Search for the cell housing the specified text and yield its (X, Y) center coordinate. 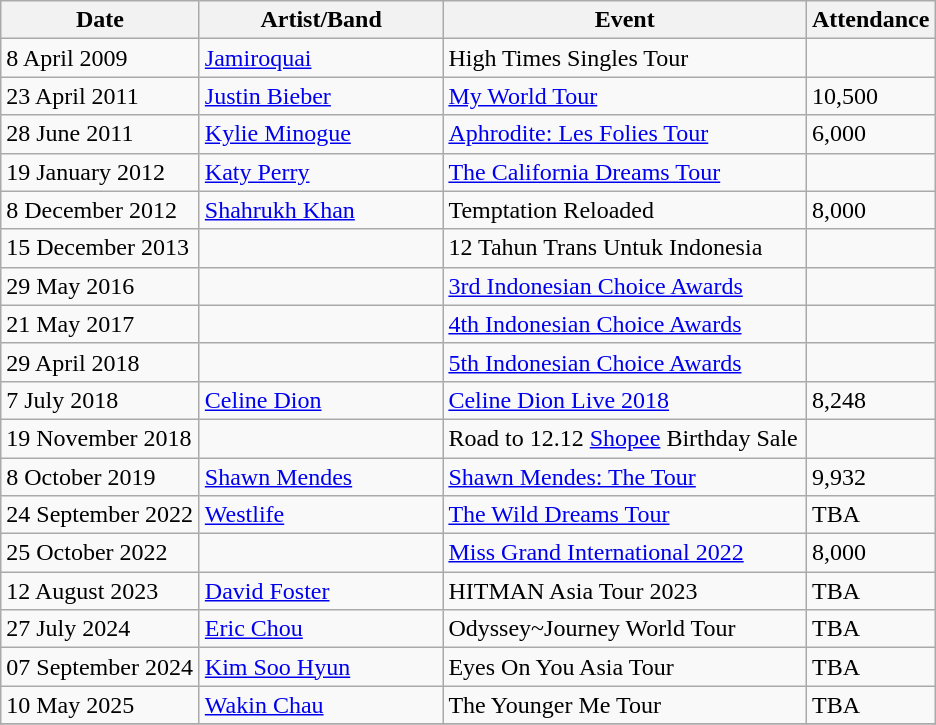
28 June 2011 (100, 134)
Road to 12.12 Shopee Birthday Sale (625, 438)
Aphrodite: Les Folies Tour (625, 134)
High Times Singles Tour (625, 58)
7 July 2018 (100, 400)
19 November 2018 (100, 438)
29 April 2018 (100, 362)
27 July 2024 (100, 629)
10,500 (870, 96)
Eyes On You Asia Tour (625, 667)
9,932 (870, 477)
19 January 2012 (100, 172)
David Foster (321, 591)
Shawn Mendes: The Tour (625, 477)
8 April 2009 (100, 58)
Artist/Band (321, 20)
Wakin Chau (321, 705)
8 December 2012 (100, 210)
8,248 (870, 400)
21 May 2017 (100, 324)
Justin Bieber (321, 96)
Katy Perry (321, 172)
Kylie Minogue (321, 134)
6,000 (870, 134)
Miss Grand International 2022 (625, 553)
25 October 2022 (100, 553)
8 October 2019 (100, 477)
12 August 2023 (100, 591)
Celine Dion Live 2018 (625, 400)
23 April 2011 (100, 96)
4th Indonesian Choice Awards (625, 324)
3rd Indonesian Choice Awards (625, 286)
The California Dreams Tour (625, 172)
29 May 2016 (100, 286)
HITMAN Asia Tour 2023 (625, 591)
Shahrukh Khan (321, 210)
My World Tour (625, 96)
Event (625, 20)
Eric Chou (321, 629)
Westlife (321, 515)
Temptation Reloaded (625, 210)
12 Tahun Trans Untuk Indonesia (625, 248)
The Younger Me Tour (625, 705)
15 December 2013 (100, 248)
Odyssey~Journey World Tour (625, 629)
Jamiroquai (321, 58)
07 September 2024 (100, 667)
The Wild Dreams Tour (625, 515)
Celine Dion (321, 400)
5th Indonesian Choice Awards (625, 362)
24 September 2022 (100, 515)
Shawn Mendes (321, 477)
Attendance (870, 20)
10 May 2025 (100, 705)
Kim Soo Hyun (321, 667)
Date (100, 20)
